Return the (X, Y) coordinate for the center point of the cell that contains the specified text.  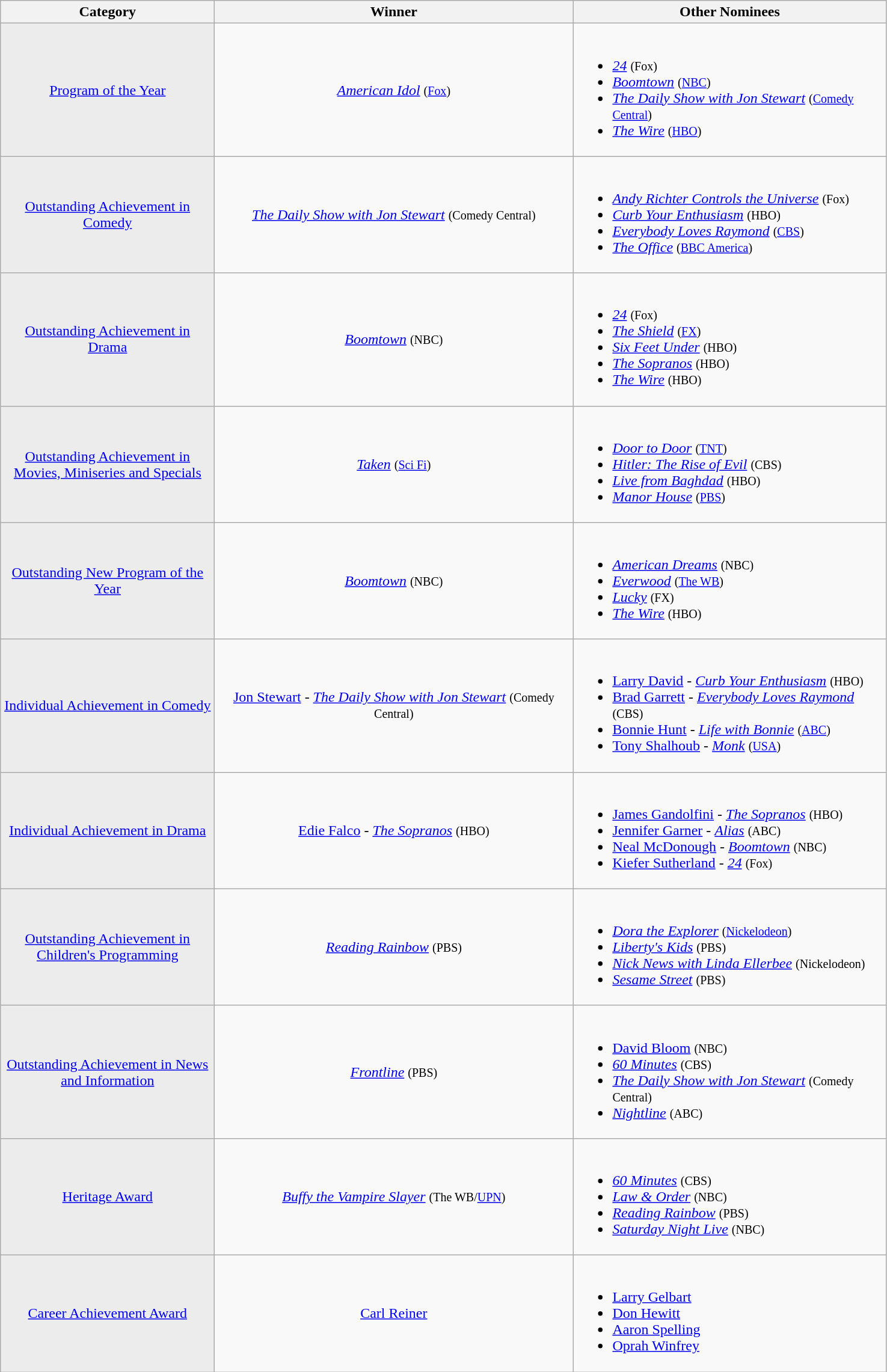
Edie Falco - The Sopranos (HBO) (394, 830)
David Bloom (NBC)60 Minutes (CBS)The Daily Show with Jon Stewart (Comedy Central)Nightline (ABC) (730, 1071)
Frontline (PBS) (394, 1071)
Larry David - Curb Your Enthusiasm (HBO)Brad Garrett - Everybody Loves Raymond (CBS)Bonnie Hunt - Life with Bonnie (ABC)Tony Shalhoub - Monk (USA) (730, 706)
60 Minutes (CBS)Law & Order (NBC)Reading Rainbow (PBS)Saturday Night Live (NBC) (730, 1196)
Door to Door (TNT)Hitler: The Rise of Evil (CBS)Live from Baghdad (HBO)Manor House (PBS) (730, 464)
Andy Richter Controls the Universe (Fox)Curb Your Enthusiasm (HBO)Everybody Loves Raymond (CBS)The Office (BBC America) (730, 215)
Carl Reiner (394, 1313)
Outstanding Achievement in Drama (108, 339)
Larry GelbartDon HewittAaron SpellingOprah Winfrey (730, 1313)
The Daily Show with Jon Stewart (Comedy Central) (394, 215)
Reading Rainbow (PBS) (394, 947)
Taken (Sci Fi) (394, 464)
Heritage Award (108, 1196)
Buffy the Vampire Slayer (The WB/UPN) (394, 1196)
Career Achievement Award (108, 1313)
American Idol (Fox) (394, 90)
Dora the Explorer (Nickelodeon)Liberty's Kids (PBS)Nick News with Linda Ellerbee (Nickelodeon)Sesame Street (PBS) (730, 947)
Individual Achievement in Drama (108, 830)
Outstanding New Program of the Year (108, 581)
Program of the Year (108, 90)
Outstanding Achievement in News and Information (108, 1071)
James Gandolfini - The Sopranos (HBO)Jennifer Garner - Alias (ABC)Neal McDonough - Boomtown (NBC)Kiefer Sutherland - 24 (Fox) (730, 830)
24 (Fox)Boomtown (NBC)The Daily Show with Jon Stewart (Comedy Central)The Wire (HBO) (730, 90)
Outstanding Achievement in Comedy (108, 215)
Winner (394, 12)
Jon Stewart - The Daily Show with Jon Stewart (Comedy Central) (394, 706)
24 (Fox)The Shield (FX)Six Feet Under (HBO)The Sopranos (HBO)The Wire (HBO) (730, 339)
American Dreams (NBC)Everwood (The WB)Lucky (FX)The Wire (HBO) (730, 581)
Outstanding Achievement in Movies, Miniseries and Specials (108, 464)
Outstanding Achievement in Children's Programming (108, 947)
Individual Achievement in Comedy (108, 706)
Category (108, 12)
Other Nominees (730, 12)
